Return (x, y) of the center of cell containing provided text 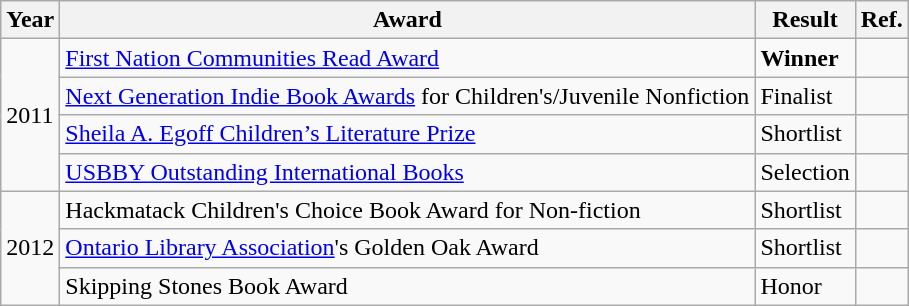
Year (30, 20)
Honor (805, 286)
Finalist (805, 96)
Winner (805, 58)
Hackmatack Children's Choice Book Award for Non-fiction (408, 210)
Selection (805, 172)
First Nation Communities Read Award (408, 58)
Ref. (882, 20)
USBBY Outstanding International Books (408, 172)
Next Generation Indie Book Awards for Children's/Juvenile Nonfiction (408, 96)
Sheila A. Egoff Children’s Literature Prize (408, 134)
Skipping Stones Book Award (408, 286)
Result (805, 20)
2011 (30, 115)
Ontario Library Association's Golden Oak Award (408, 248)
Award (408, 20)
2012 (30, 248)
